Return the (x, y) coordinate for the center point of the cell that contains the specified text.  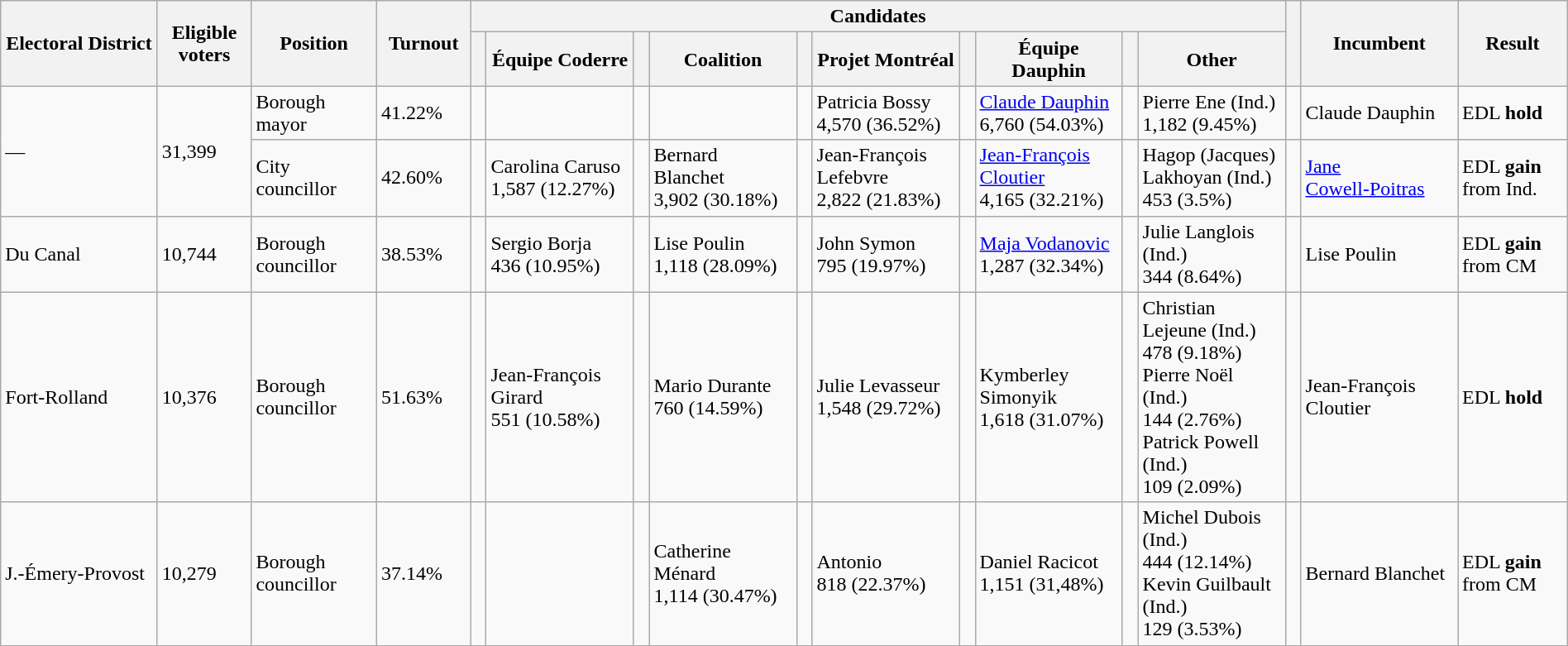
Mario Durante760 (14.59%) (723, 397)
— (79, 151)
Hagop (Jacques) Lakhoyan (Ind.)453 (3.5%) (1212, 178)
Michel Dubois (Ind.)444 (12.14%)Kevin Guilbault (Ind.)129 (3.53%) (1212, 574)
Carolina Caruso1,587 (12.27%) (560, 178)
Bernard Blanchet (1379, 574)
Antonio 818 (22.37%) (886, 574)
Kymberley Simonyik1,618 (31.07%) (1049, 397)
Borough mayor (314, 112)
10,279 (204, 574)
John Symon795 (19.97%) (886, 254)
City councillor (314, 178)
Jean-François Lefebvre2,822 (21.83%) (886, 178)
Claude Dauphin (1379, 112)
42.60% (423, 178)
Julie Levasseur1,548 (29.72%) (886, 397)
EDL gain from Ind. (1512, 178)
Maja Vodanovic1,287 (32.34%) (1049, 254)
Jean-François Girard551 (10.58%) (560, 397)
Eligible voters (204, 43)
Turnout (423, 43)
31,399 (204, 151)
Candidates (878, 17)
Pierre Ene (Ind.)1,182 (9.45%) (1212, 112)
Christian Lejeune (Ind.)478 (9.18%)Pierre Noël (Ind.)144 (2.76%)Patrick Powell (Ind.)109 (2.09%) (1212, 397)
Coalition (723, 60)
10,376 (204, 397)
Équipe Dauphin (1049, 60)
Du Canal (79, 254)
J.-Émery-Provost (79, 574)
Other (1212, 60)
Équipe Coderre (560, 60)
Fort-Rolland (79, 397)
Electoral District (79, 43)
Result (1512, 43)
Jean-François Cloutier (1379, 397)
Lise Poulin (1379, 254)
JaneCowell-Poitras (1379, 178)
38.53% (423, 254)
Julie Langlois (Ind.)344 (8.64%) (1212, 254)
Bernard Blanchet3,902 (30.18%) (723, 178)
Lise Poulin1,118 (28.09%) (723, 254)
10,744 (204, 254)
Projet Montréal (886, 60)
Claude Dauphin6,760 (54.03%) (1049, 112)
Jean-François Cloutier4,165 (32.21%) (1049, 178)
51.63% (423, 397)
41.22% (423, 112)
Position (314, 43)
Patricia Bossy4,570 (36.52%) (886, 112)
Incumbent (1379, 43)
Catherine Ménard1,114 (30.47%) (723, 574)
37.14% (423, 574)
Sergio Borja436 (10.95%) (560, 254)
Daniel Racicot1,151 (31,48%) (1049, 574)
